Provide the [x, y] coordinate of the cell's center where the given text is located.  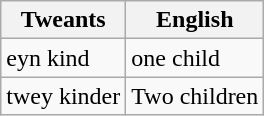
one child [195, 58]
Two children [195, 96]
eyn kind [64, 58]
Tweants [64, 20]
English [195, 20]
twey kinder [64, 96]
